Search for the cell housing the specified text and yield its (x, y) center coordinate. 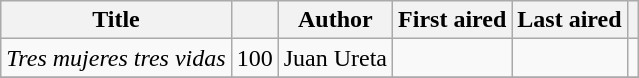
Juan Ureta (335, 58)
100 (254, 58)
First aired (452, 20)
Title (116, 20)
Author (335, 20)
Tres mujeres tres vidas (116, 58)
Last aired (570, 20)
